For the text-containing cell, return its midpoint in [x, y] coordinate format. 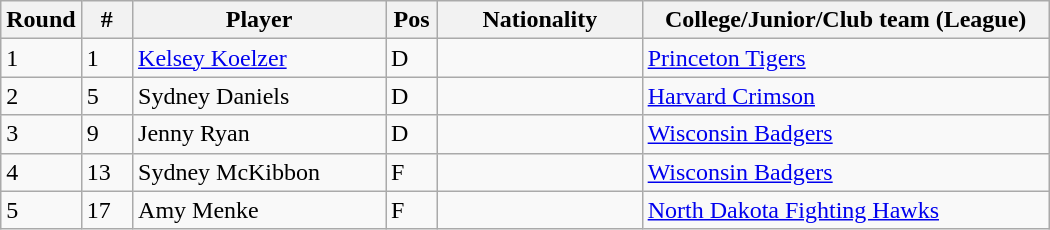
3 [41, 134]
Pos [412, 20]
Sydney Daniels [260, 96]
4 [41, 172]
2 [41, 96]
# [106, 20]
Amy Menke [260, 210]
Sydney McKibbon [260, 172]
13 [106, 172]
Player [260, 20]
College/Junior/Club team (League) [846, 20]
North Dakota Fighting Hawks [846, 210]
Harvard Crimson [846, 96]
Kelsey Koelzer [260, 58]
9 [106, 134]
Round [41, 20]
17 [106, 210]
Jenny Ryan [260, 134]
Princeton Tigers [846, 58]
Nationality [540, 20]
